Scan for the cell matching the given text and deliver its [X, Y] coordinate at center. 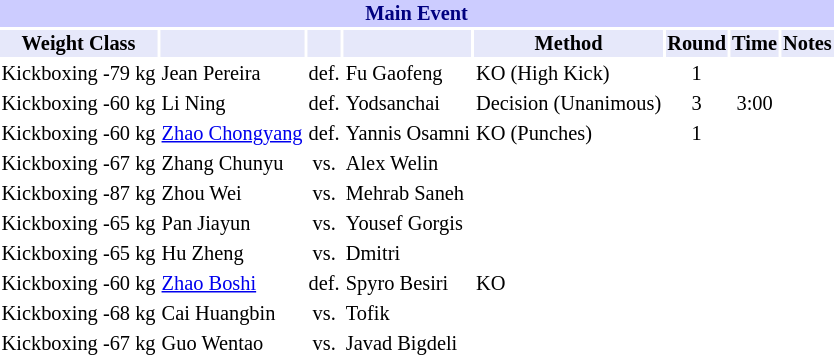
Tofik [408, 314]
3:00 [755, 104]
Weight Class [78, 44]
Notes [808, 44]
Kickboxing -68 kg [78, 314]
Time [755, 44]
Yousef Gorgis [408, 224]
Zhou Wei [232, 194]
KO (Punches) [568, 134]
KO [568, 284]
Yodsanchai [408, 104]
Jean Pereira [232, 74]
Cai Huangbin [232, 314]
Yannis Osamni [408, 134]
KO (High Kick) [568, 74]
3 [697, 104]
Kickboxing -79 kg [78, 74]
Kickboxing -67 kg [78, 164]
Li Ning [232, 104]
Spyro Besiri [408, 284]
Round [697, 44]
Kickboxing -87 kg [78, 194]
Pan Jiayun [232, 224]
Dmitri [408, 254]
Hu Zheng [232, 254]
Zhao Chongyang [232, 134]
Zhang Chunyu [232, 164]
Decision (Unanimous) [568, 104]
Method [568, 44]
Alex Welin [408, 164]
Mehrab Saneh [408, 194]
Fu Gaofeng [408, 74]
Main Event [416, 14]
Zhao Boshi [232, 284]
